Search for the cell housing the specified text and yield its [x, y] center coordinate. 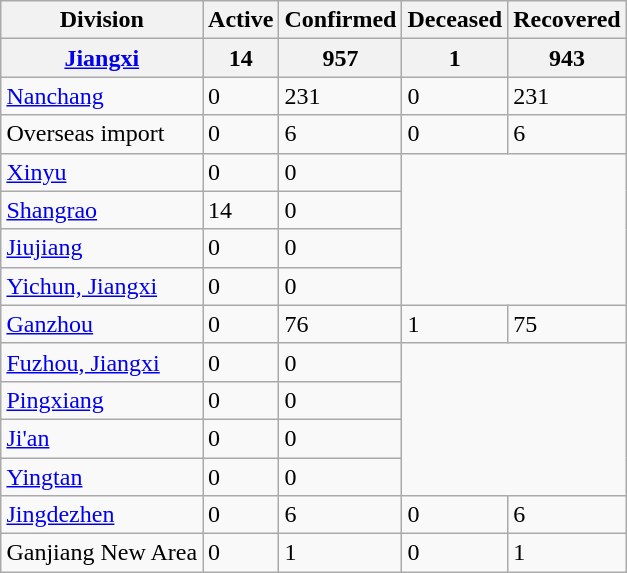
Division [102, 20]
Shangrao [102, 210]
75 [568, 324]
Ganzhou [102, 324]
Ji'an [102, 438]
Nanchang [102, 96]
Fuzhou, Jiangxi [102, 362]
Deceased [455, 20]
Ganjiang New Area [102, 553]
Jiujiang [102, 248]
Confirmed [340, 20]
Recovered [568, 20]
Yingtan [102, 477]
Overseas import [102, 134]
Yichun, Jiangxi [102, 286]
Pingxiang [102, 400]
76 [340, 324]
Active [241, 20]
957 [340, 58]
943 [568, 58]
Jingdezhen [102, 515]
Jiangxi [102, 58]
Xinyu [102, 172]
